Find where the given text appears and provide that cell's center as (X, Y) coordinate. 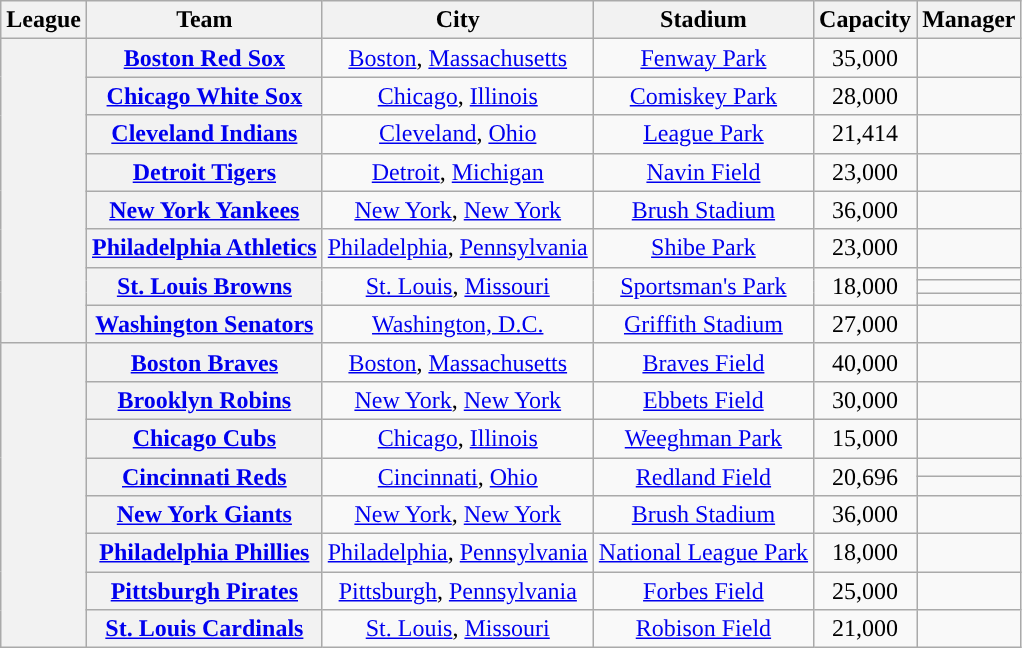
Weeghman Park (703, 438)
Redland Field (703, 477)
Robison Field (703, 629)
Stadium (703, 20)
League (44, 20)
27,000 (866, 324)
Philadelphia Athletics (204, 248)
Cleveland, Ohio (458, 134)
15,000 (866, 438)
Boston Braves (204, 362)
28,000 (866, 96)
Forbes Field (703, 591)
Brooklyn Robins (204, 400)
Cincinnati Reds (204, 477)
Cincinnati, Ohio (458, 477)
Ebbets Field (703, 400)
40,000 (866, 362)
St. Louis Cardinals (204, 629)
Washington Senators (204, 324)
Griffith Stadium (703, 324)
New York Giants (204, 515)
Detroit Tigers (204, 172)
Pittsburgh, Pennsylvania (458, 591)
20,696 (866, 477)
Philadelphia Phillies (204, 553)
Cleveland Indians (204, 134)
21,414 (866, 134)
Comiskey Park (703, 96)
Shibe Park (703, 248)
30,000 (866, 400)
21,000 (866, 629)
Braves Field (703, 362)
St. Louis Browns (204, 286)
Fenway Park (703, 58)
Detroit, Michigan (458, 172)
Navin Field (703, 172)
Manager (969, 20)
Team (204, 20)
New York Yankees (204, 210)
Washington, D.C. (458, 324)
Sportsman's Park (703, 286)
Chicago Cubs (204, 438)
Capacity (866, 20)
25,000 (866, 591)
Boston Red Sox (204, 58)
Chicago White Sox (204, 96)
National League Park (703, 553)
Pittsburgh Pirates (204, 591)
City (458, 20)
League Park (703, 134)
35,000 (866, 58)
